Output the (x, y) coordinate of the center of the cell containing the given text.  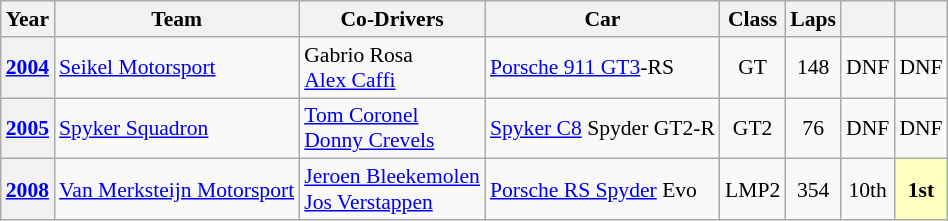
Tom Coronel Donny Crevels (392, 128)
Jeroen Bleekemolen Jos Verstappen (392, 190)
354 (813, 190)
Porsche 911 GT3-RS (602, 68)
1st (920, 190)
Class (752, 19)
Van Merksteijn Motorsport (176, 190)
Year (28, 19)
Co-Drivers (392, 19)
Porsche RS Spyder Evo (602, 190)
2005 (28, 128)
2004 (28, 68)
76 (813, 128)
GT (752, 68)
Spyker C8 Spyder GT2-R (602, 128)
LMP2 (752, 190)
GT2 (752, 128)
10th (868, 190)
Gabrio Rosa Alex Caffi (392, 68)
2008 (28, 190)
Seikel Motorsport (176, 68)
Laps (813, 19)
Car (602, 19)
148 (813, 68)
Team (176, 19)
Spyker Squadron (176, 128)
